Capture the cell that displays the provided text and extract its (X, Y) central coordinate. 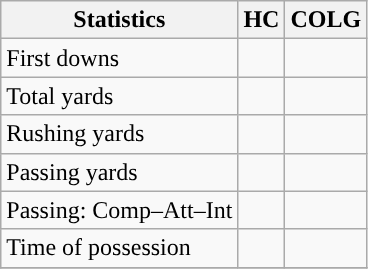
Total yards (120, 96)
COLG (326, 20)
First downs (120, 58)
Statistics (120, 20)
Time of possession (120, 248)
Rushing yards (120, 134)
HC (262, 20)
Passing: Comp–Att–Int (120, 210)
Passing yards (120, 172)
